Extract the (X, Y) coordinate from the center of the cell holding the provided text.  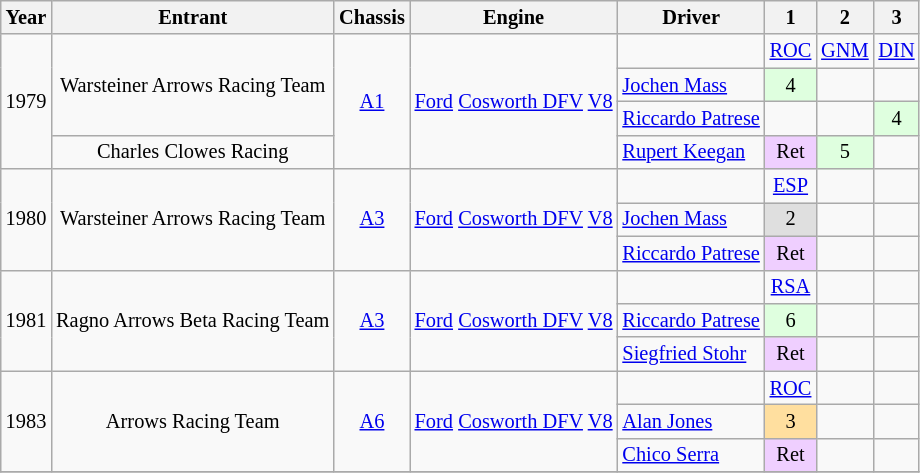
DIN (897, 51)
Entrant (192, 17)
RSA (791, 287)
Engine (514, 17)
Year (26, 17)
Charles Clowes Racing (192, 152)
Chico Serra (690, 455)
Siegfried Stohr (690, 354)
1 (791, 17)
1979 (26, 102)
Alan Jones (690, 421)
6 (791, 320)
ESP (791, 186)
Ragno Arrows Beta Racing Team (192, 320)
Driver (690, 17)
Arrows Racing Team (192, 422)
1980 (26, 220)
A1 (372, 102)
Rupert Keegan (690, 152)
Chassis (372, 17)
5 (844, 152)
A6 (372, 422)
1983 (26, 422)
GNM (844, 51)
1981 (26, 320)
